Output the (x, y) coordinate of the center of the cell containing the given text.  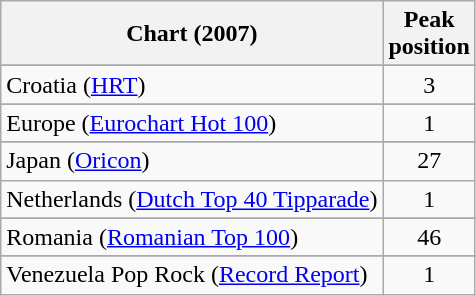
Europe (Eurochart Hot 100) (192, 123)
Romania (Romanian Top 100) (192, 237)
Chart (2007) (192, 34)
27 (429, 161)
Peakposition (429, 34)
Venezuela Pop Rock (Record Report) (192, 275)
Japan (Oricon) (192, 161)
46 (429, 237)
Netherlands (Dutch Top 40 Tipparade) (192, 199)
3 (429, 85)
Croatia (HRT) (192, 85)
